Determine the (X, Y) coordinate at the center of the cell enclosing the given text.  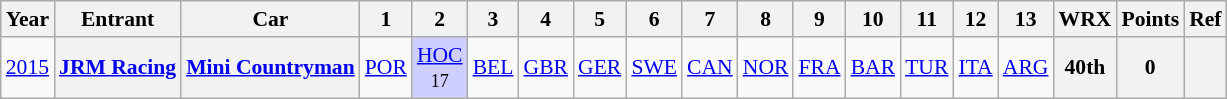
Mini Countryman (270, 68)
3 (494, 19)
5 (600, 19)
TUR (926, 68)
FRA (819, 68)
Year (28, 19)
1 (386, 19)
0 (1150, 68)
SWE (654, 68)
6 (654, 19)
10 (874, 19)
40th (1084, 68)
CAN (710, 68)
Points (1150, 19)
4 (546, 19)
11 (926, 19)
WRX (1084, 19)
GBR (546, 68)
ARG (1026, 68)
BEL (494, 68)
7 (710, 19)
JRM Racing (118, 68)
Entrant (118, 19)
NOR (766, 68)
GER (600, 68)
Ref (1205, 19)
BAR (874, 68)
Car (270, 19)
12 (975, 19)
POR (386, 68)
8 (766, 19)
ITA (975, 68)
9 (819, 19)
13 (1026, 19)
2 (440, 19)
2015 (28, 68)
HOC17 (440, 68)
